Extract the (X, Y) coordinate from the center of the cell holding the provided text.  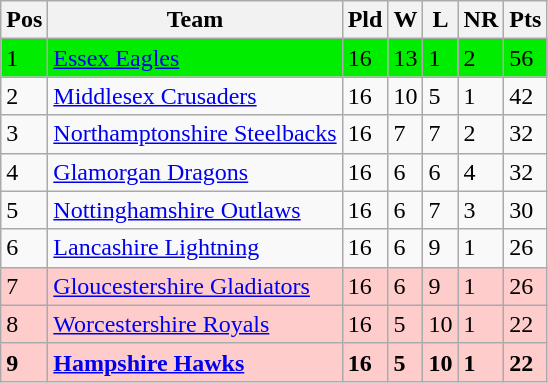
42 (526, 96)
NR (481, 20)
Pos (24, 20)
Hampshire Hawks (195, 362)
L (440, 20)
13 (406, 58)
Pld (365, 20)
Glamorgan Dragons (195, 172)
W (406, 20)
30 (526, 210)
Essex Eagles (195, 58)
Team (195, 20)
8 (24, 324)
Northamptonshire Steelbacks (195, 134)
Gloucestershire Gladiators (195, 286)
Middlesex Crusaders (195, 96)
Lancashire Lightning (195, 248)
Worcestershire Royals (195, 324)
Nottinghamshire Outlaws (195, 210)
Pts (526, 20)
56 (526, 58)
